For the text-containing cell, return its midpoint in [x, y] coordinate format. 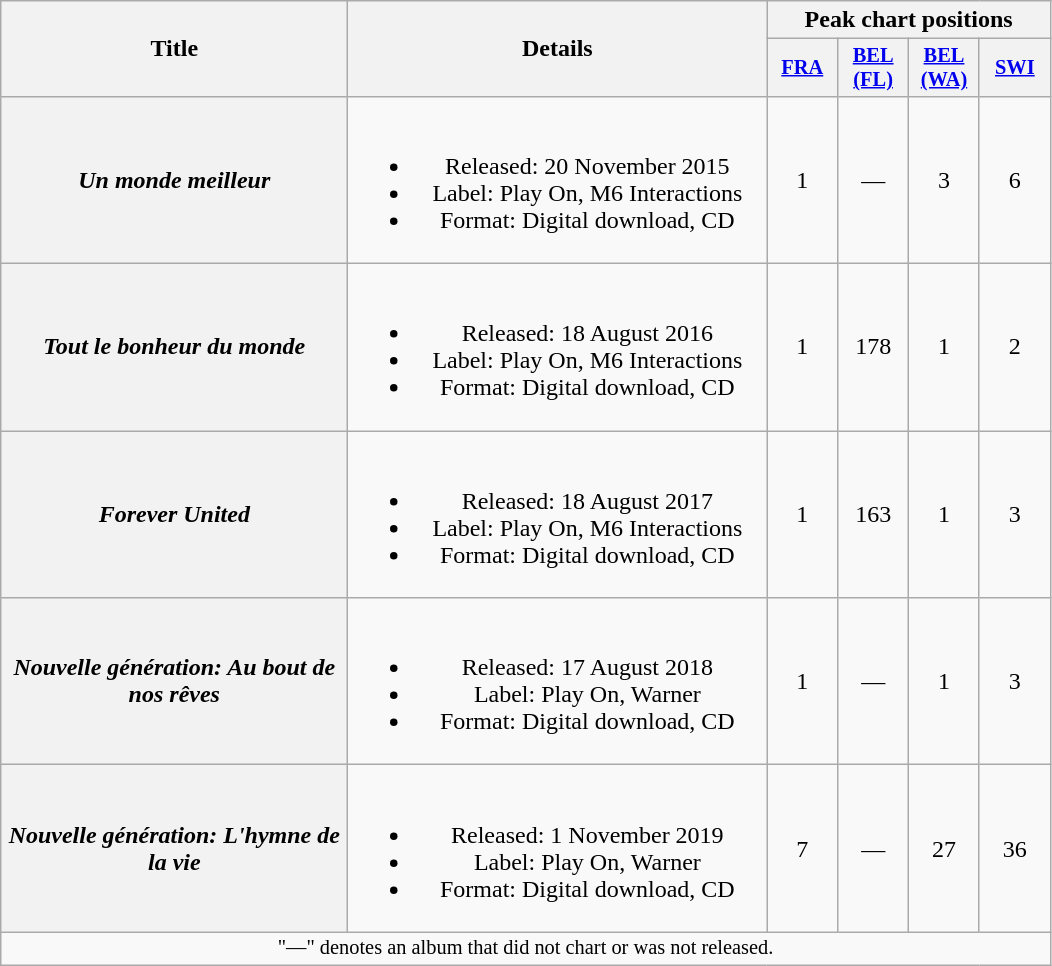
Tout le bonheur du monde [174, 348]
FRA [802, 68]
Released: 18 August 2017Label: Play On, M6 InteractionsFormat: Digital download, CD [558, 514]
Un monde meilleur [174, 180]
Released: 17 August 2018Label: Play On, WarnerFormat: Digital download, CD [558, 682]
BEL(FL) [874, 68]
"—" denotes an album that did not chart or was not released. [526, 949]
SWI [1014, 68]
Forever United [174, 514]
Title [174, 49]
Nouvelle génération: L'hymne de la vie [174, 848]
Released: 1 November 2019Label: Play On, WarnerFormat: Digital download, CD [558, 848]
178 [874, 348]
163 [874, 514]
BEL(WA) [944, 68]
Details [558, 49]
36 [1014, 848]
2 [1014, 348]
6 [1014, 180]
7 [802, 848]
Released: 20 November 2015Label: Play On, M6 InteractionsFormat: Digital download, CD [558, 180]
27 [944, 848]
Peak chart positions [908, 20]
Nouvelle génération: Au bout de nos rêves [174, 682]
Released: 18 August 2016Label: Play On, M6 InteractionsFormat: Digital download, CD [558, 348]
